Extract the (X, Y) coordinate from the center of the cell holding the provided text.  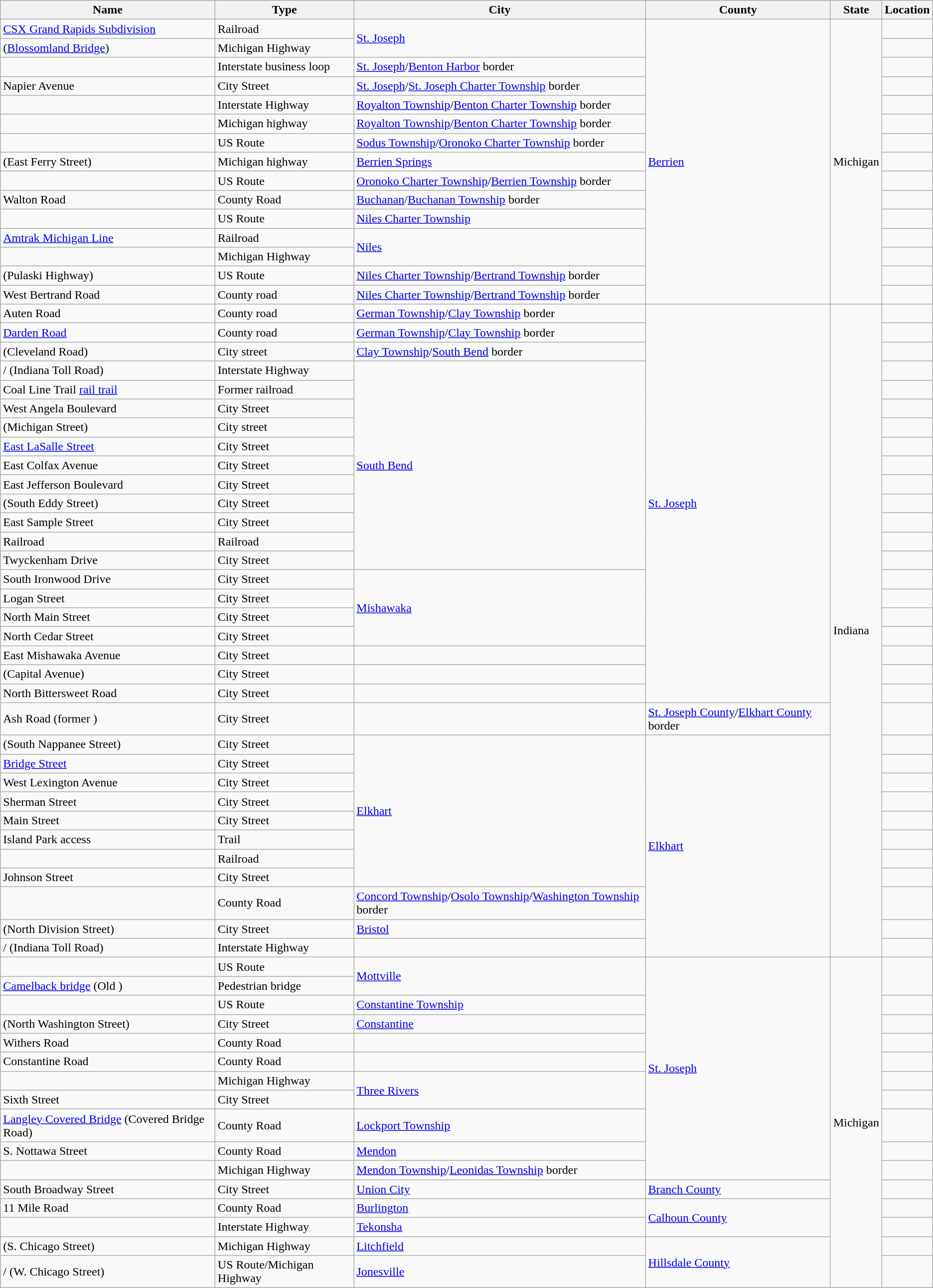
Constantine Road (108, 1062)
Buchanan/Buchanan Township border (499, 199)
Clay Township/South Bend border (499, 352)
Calhoun County (738, 1218)
Location (907, 10)
East Sample Street (108, 522)
Jonesville (499, 1272)
Union City (499, 1189)
North Bittersweet Road (108, 693)
Litchfield (499, 1246)
CSX Grand Rapids Subdivision (108, 29)
Constantine (499, 1024)
Walton Road (108, 199)
North Cedar Street (108, 636)
Burlington (499, 1208)
(North Washington Street) (108, 1024)
US Route/Michigan Highway (284, 1272)
Auten Road (108, 314)
East Jefferson Boulevard (108, 484)
(Blossomland Bridge) (108, 48)
South Ironwood Drive (108, 579)
City (499, 10)
Ash Road (former ) (108, 719)
East LaSalle Street (108, 446)
County (738, 10)
Trail (284, 839)
Camelback bridge (Old ) (108, 986)
Withers Road (108, 1043)
(S. Chicago Street) (108, 1246)
(Capital Avenue) (108, 674)
(Michigan Street) (108, 427)
State (856, 10)
S. Nottawa Street (108, 1151)
(North Division Street) (108, 929)
Oronoko Charter Township/Berrien Township border (499, 181)
Pedestrian bridge (284, 986)
Hillsdale County (738, 1263)
Name (108, 10)
(East Ferry Street) (108, 162)
Johnson Street (108, 878)
Niles Charter Township (499, 218)
(South Nappanee Street) (108, 744)
Lockport Township (499, 1125)
South Bend (499, 466)
North Main Street (108, 617)
Logan Street (108, 598)
Interstate business loop (284, 67)
Type (284, 10)
Main Street (108, 820)
Berrien (738, 162)
Branch County (738, 1189)
Sixth Street (108, 1100)
Bristol (499, 929)
Mottville (499, 976)
West Lexington Avenue (108, 782)
Mendon (499, 1151)
Berrien Springs (499, 162)
Mishawaka (499, 608)
Island Park access (108, 839)
Darden Road (108, 333)
(Pulaski Highway) (108, 276)
St. Joseph/St. Joseph Charter Township border (499, 86)
St. Joseph/Benton Harbor border (499, 67)
Niles (499, 247)
Sodus Township/Oronoko Charter Township border (499, 143)
West Angela Boulevard (108, 408)
Sherman Street (108, 801)
11 Mile Road (108, 1208)
Mendon Township/Leonidas Township border (499, 1170)
Napier Avenue (108, 86)
South Broadway Street (108, 1189)
Amtrak Michigan Line (108, 238)
Tekonsha (499, 1227)
Constantine Township (499, 1005)
East Mishawaka Avenue (108, 655)
East Colfax Avenue (108, 465)
(South Eddy Street) (108, 503)
Twyckenham Drive (108, 560)
Former railroad (284, 389)
St. Joseph County/Elkhart County border (738, 719)
(Cleveland Road) (108, 352)
Langley Covered Bridge (Covered Bridge Road) (108, 1125)
/ (W. Chicago Street) (108, 1272)
Concord Township/Osolo Township/Washington Township border (499, 904)
Bridge Street (108, 763)
Coal Line Trail rail trail (108, 389)
Indiana (856, 631)
Three Rivers (499, 1090)
West Bertrand Road (108, 295)
